Determine the [X, Y] coordinate at the center of the cell enclosing the given text.  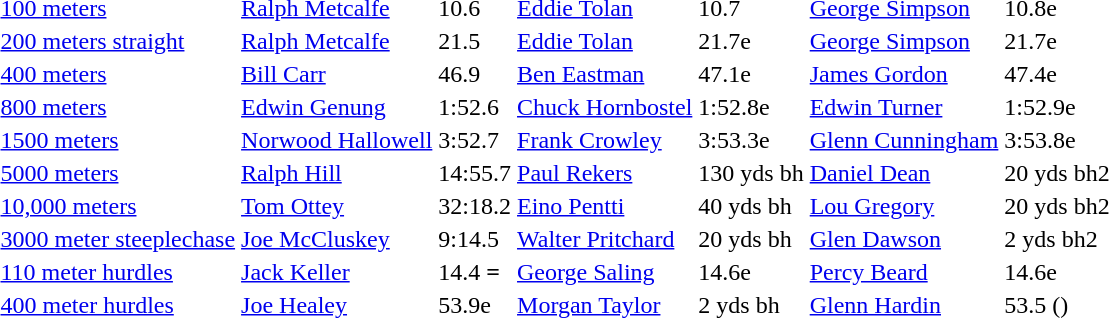
Ralph Hill [337, 173]
Frank Crowley [605, 140]
Bill Carr [337, 74]
47.1e [751, 74]
George Simpson [904, 41]
Eddie Tolan [605, 41]
Chuck Hornbostel [605, 107]
Jack Keller [337, 272]
Lou Gregory [904, 206]
Norwood Hallowell [337, 140]
George Saling [605, 272]
14.6e [751, 272]
Tom Ottey [337, 206]
21.7e [751, 41]
1:52.8e [751, 107]
3:53.3e [751, 140]
14.4 = [475, 272]
1:52.6 [475, 107]
9:14.5 [475, 239]
James Gordon [904, 74]
21.5 [475, 41]
Joe McCluskey [337, 239]
20 yds bh [751, 239]
40 yds bh [751, 206]
Glenn Cunningham [904, 140]
46.9 [475, 74]
Ralph Metcalfe [337, 41]
Ben Eastman [605, 74]
32:18.2 [475, 206]
Paul Rekers [605, 173]
Percy Beard [904, 272]
Walter Pritchard [605, 239]
3:52.7 [475, 140]
14:55.7 [475, 173]
130 yds bh [751, 173]
Eino Pentti [605, 206]
Glen Dawson [904, 239]
Edwin Turner [904, 107]
Edwin Genung [337, 107]
Daniel Dean [904, 173]
